Return the [x, y] coordinate for the center point of the cell that contains the specified text.  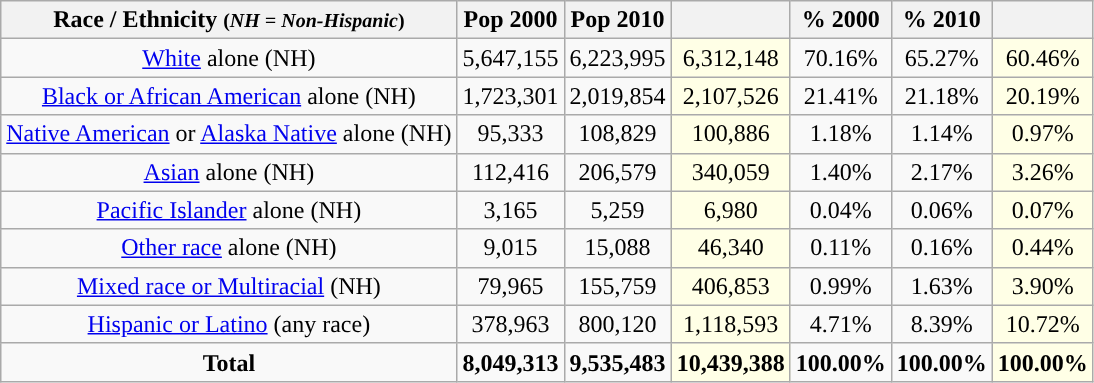
8.39% [942, 324]
Pop 2000 [510, 20]
1.40% [840, 172]
Mixed race or Multiracial (NH) [229, 286]
60.46% [1042, 58]
1.63% [942, 286]
15,088 [618, 248]
3.26% [1042, 172]
2,019,854 [618, 96]
21.18% [942, 96]
6,223,995 [618, 58]
0.44% [1042, 248]
% 2010 [942, 20]
0.97% [1042, 134]
1,723,301 [510, 96]
10,439,388 [730, 362]
70.16% [840, 58]
0.07% [1042, 210]
340,059 [730, 172]
5,647,155 [510, 58]
21.41% [840, 96]
Pop 2010 [618, 20]
8,049,313 [510, 362]
6,980 [730, 210]
2.17% [942, 172]
White alone (NH) [229, 58]
0.06% [942, 210]
65.27% [942, 58]
206,579 [618, 172]
1,118,593 [730, 324]
0.99% [840, 286]
Other race alone (NH) [229, 248]
Pacific Islander alone (NH) [229, 210]
1.14% [942, 134]
100,886 [730, 134]
1.18% [840, 134]
108,829 [618, 134]
0.16% [942, 248]
800,120 [618, 324]
378,963 [510, 324]
Asian alone (NH) [229, 172]
Hispanic or Latino (any race) [229, 324]
3.90% [1042, 286]
3,165 [510, 210]
406,853 [730, 286]
0.04% [840, 210]
155,759 [618, 286]
% 2000 [840, 20]
Native American or Alaska Native alone (NH) [229, 134]
9,015 [510, 248]
9,535,483 [618, 362]
4.71% [840, 324]
46,340 [730, 248]
112,416 [510, 172]
95,333 [510, 134]
Total [229, 362]
Black or African American alone (NH) [229, 96]
10.72% [1042, 324]
0.11% [840, 248]
2,107,526 [730, 96]
5,259 [618, 210]
6,312,148 [730, 58]
Race / Ethnicity (NH = Non-Hispanic) [229, 20]
20.19% [1042, 96]
79,965 [510, 286]
